Determine the (X, Y) coordinate at the center of the cell enclosing the given text.  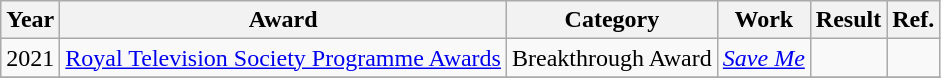
Award (284, 20)
Result (848, 20)
Category (612, 20)
Royal Television Society Programme Awards (284, 58)
Save Me (764, 58)
Year (30, 20)
Work (764, 20)
Ref. (914, 20)
2021 (30, 58)
Breakthrough Award (612, 58)
